Detect which cell encompasses the target text, then output its (x, y) center coordinate. 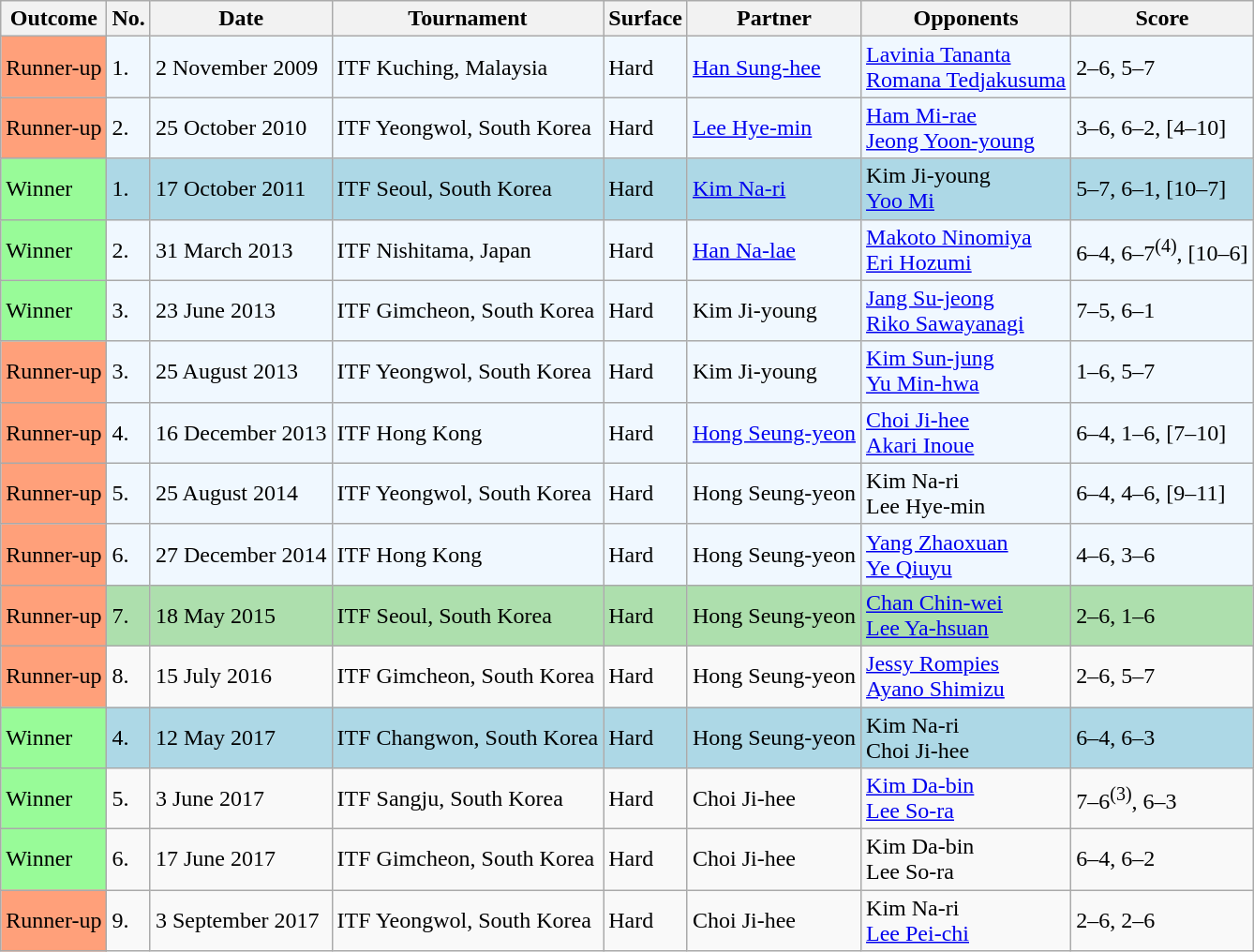
15 July 2016 (241, 677)
2 November 2009 (241, 67)
Han Sung-hee (774, 67)
25 October 2010 (241, 127)
17 October 2011 (241, 189)
Kim Na-ri (774, 189)
2–6, 1–6 (1162, 615)
18 May 2015 (241, 615)
Partner (774, 19)
ITF Nishitama, Japan (468, 249)
6–4, 4–6, [9–11] (1162, 493)
3 June 2017 (241, 798)
6–4, 6–3 (1162, 736)
Date (241, 19)
6–4, 6–7(4), [10–6] (1162, 249)
Kim Sun-jung Yu Min-hwa (966, 371)
Score (1162, 19)
Tournament (468, 19)
17 June 2017 (241, 860)
Outcome (54, 19)
Ham Mi-rae Jeong Yoon-young (966, 127)
Makoto Ninomiya Eri Hozumi (966, 249)
Kim Ji-young Yoo Mi (966, 189)
31 March 2013 (241, 249)
Lavinia Tananta Romana Tedjakusuma (966, 67)
Yang Zhaoxuan Ye Qiuyu (966, 555)
1–6, 5–7 (1162, 371)
Surface (646, 19)
Kim Na-ri Lee Hye-min (966, 493)
Kim Na-ri Lee Pei-chi (966, 920)
Han Na-lae (774, 249)
Chan Chin-wei Lee Ya-hsuan (966, 615)
3 September 2017 (241, 920)
ITF Changwon, South Korea (468, 736)
2–6, 2–6 (1162, 920)
ITF Kuching, Malaysia (468, 67)
Kim Na-ri Choi Ji-hee (966, 736)
25 August 2013 (241, 371)
25 August 2014 (241, 493)
7. (128, 615)
23 June 2013 (241, 311)
Jessy Rompies Ayano Shimizu (966, 677)
3–6, 6–2, [4–10] (1162, 127)
16 December 2013 (241, 433)
Jang Su-jeong Riko Sawayanagi (966, 311)
Choi Ji-hee Akari Inoue (966, 433)
Opponents (966, 19)
27 December 2014 (241, 555)
4–6, 3–6 (1162, 555)
No. (128, 19)
ITF Sangju, South Korea (468, 798)
7–6(3), 6–3 (1162, 798)
12 May 2017 (241, 736)
7–5, 6–1 (1162, 311)
9. (128, 920)
6–4, 1–6, [7–10] (1162, 433)
5–7, 6–1, [10–7] (1162, 189)
6–4, 6–2 (1162, 860)
Lee Hye-min (774, 127)
8. (128, 677)
